For the text-containing cell, return its midpoint in [X, Y] coordinate format. 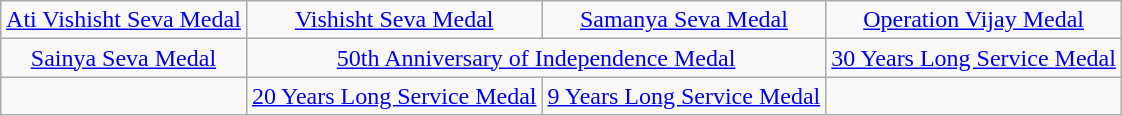
30 Years Long Service Medal [974, 58]
Sainya Seva Medal [124, 58]
Samanya Seva Medal [684, 20]
9 Years Long Service Medal [684, 96]
Operation Vijay Medal [974, 20]
Ati Vishisht Seva Medal [124, 20]
20 Years Long Service Medal [394, 96]
50th Anniversary of Independence Medal [536, 58]
Vishisht Seva Medal [394, 20]
